Identify which cell holds the provided text, then report its (X, Y) central coordinate. 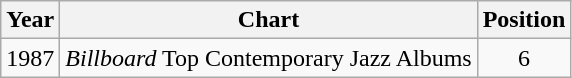
6 (524, 58)
Year (30, 20)
Billboard Top Contemporary Jazz Albums (268, 58)
1987 (30, 58)
Position (524, 20)
Chart (268, 20)
